Identify which cell holds the provided text, then report its [x, y] central coordinate. 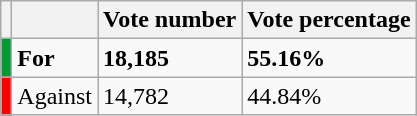
Against [55, 96]
For [55, 58]
14,782 [170, 96]
44.84% [329, 96]
Vote percentage [329, 20]
55.16% [329, 58]
Vote number [170, 20]
18,185 [170, 58]
